Find where the given text appears and provide that cell's center as (x, y) coordinate. 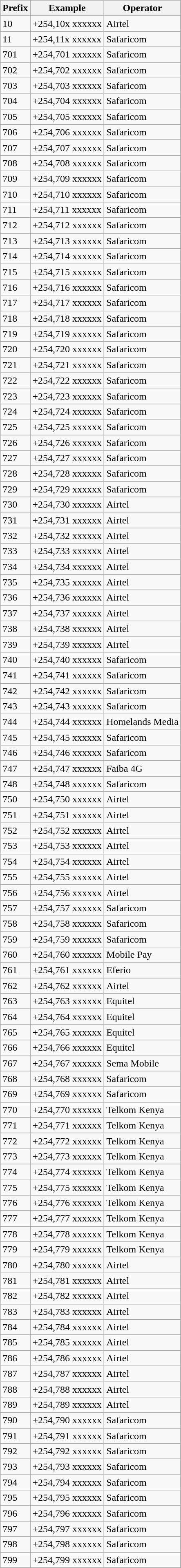
+254,758 xxxxxx (67, 923)
+254,771 xxxxxx (67, 1125)
+254,780 xxxxxx (67, 1265)
+254,734 xxxxxx (67, 567)
+254,703 xxxxxx (67, 86)
+254,786 xxxxxx (67, 1358)
730 (16, 505)
Example (67, 8)
+254,793 xxxxxx (67, 1467)
702 (16, 70)
+254,763 xxxxxx (67, 1001)
+254,761 xxxxxx (67, 970)
706 (16, 132)
+254,726 xxxxxx (67, 442)
+254,790 xxxxxx (67, 1420)
+254,774 xxxxxx (67, 1172)
752 (16, 830)
740 (16, 660)
711 (16, 210)
773 (16, 1156)
+254,782 xxxxxx (67, 1296)
762 (16, 986)
+254,707 xxxxxx (67, 148)
723 (16, 396)
Prefix (16, 8)
708 (16, 163)
714 (16, 256)
756 (16, 892)
747 (16, 769)
754 (16, 861)
718 (16, 318)
772 (16, 1141)
795 (16, 1498)
+254,713 xxxxxx (67, 241)
704 (16, 101)
+254,795 xxxxxx (67, 1498)
732 (16, 536)
+254,797 xxxxxx (67, 1529)
+254,783 xxxxxx (67, 1312)
769 (16, 1094)
757 (16, 908)
+254,756 xxxxxx (67, 892)
761 (16, 970)
+254,701 xxxxxx (67, 55)
+254,731 xxxxxx (67, 520)
+254,743 xxxxxx (67, 707)
707 (16, 148)
798 (16, 1544)
+254,714 xxxxxx (67, 256)
+254,728 xxxxxx (67, 474)
+254,779 xxxxxx (67, 1250)
744 (16, 722)
+254,798 xxxxxx (67, 1544)
+254,744 xxxxxx (67, 722)
782 (16, 1296)
+254,716 xxxxxx (67, 287)
748 (16, 784)
+254,709 xxxxxx (67, 179)
+254,718 xxxxxx (67, 318)
+254,706 xxxxxx (67, 132)
+254,738 xxxxxx (67, 629)
+254,11x xxxxxx (67, 39)
+254,791 xxxxxx (67, 1435)
+254,742 xxxxxx (67, 691)
+254,733 xxxxxx (67, 551)
731 (16, 520)
+254,789 xxxxxx (67, 1405)
741 (16, 675)
793 (16, 1467)
786 (16, 1358)
+254,799 xxxxxx (67, 1560)
746 (16, 753)
+254,741 xxxxxx (67, 675)
768 (16, 1079)
Homelands Media (143, 722)
10 (16, 24)
709 (16, 179)
721 (16, 365)
738 (16, 629)
+254,711 xxxxxx (67, 210)
+254,708 xxxxxx (67, 163)
+254,753 xxxxxx (67, 846)
701 (16, 55)
719 (16, 334)
+254,710 xxxxxx (67, 194)
+254,777 xxxxxx (67, 1219)
767 (16, 1063)
776 (16, 1203)
715 (16, 272)
716 (16, 287)
+254,776 xxxxxx (67, 1203)
+254,760 xxxxxx (67, 955)
751 (16, 815)
+254,755 xxxxxx (67, 877)
+254,719 xxxxxx (67, 334)
781 (16, 1281)
+254,735 xxxxxx (67, 582)
+254,10x xxxxxx (67, 24)
+254,736 xxxxxx (67, 598)
+254,770 xxxxxx (67, 1110)
+254,759 xxxxxx (67, 939)
733 (16, 551)
759 (16, 939)
+254,712 xxxxxx (67, 225)
+254,747 xxxxxx (67, 769)
765 (16, 1032)
+254,764 xxxxxx (67, 1017)
+254,796 xxxxxx (67, 1513)
739 (16, 644)
+254,724 xxxxxx (67, 411)
750 (16, 799)
+254,766 xxxxxx (67, 1048)
Faiba 4G (143, 769)
+254,717 xxxxxx (67, 303)
742 (16, 691)
725 (16, 427)
790 (16, 1420)
764 (16, 1017)
+254,765 xxxxxx (67, 1032)
770 (16, 1110)
+254,751 xxxxxx (67, 815)
778 (16, 1234)
+254,767 xxxxxx (67, 1063)
717 (16, 303)
766 (16, 1048)
736 (16, 598)
728 (16, 474)
+254,792 xxxxxx (67, 1451)
787 (16, 1374)
+254,754 xxxxxx (67, 861)
783 (16, 1312)
784 (16, 1327)
+254,732 xxxxxx (67, 536)
775 (16, 1188)
+254,725 xxxxxx (67, 427)
11 (16, 39)
+254,723 xxxxxx (67, 396)
+254,778 xxxxxx (67, 1234)
710 (16, 194)
779 (16, 1250)
705 (16, 117)
753 (16, 846)
+254,773 xxxxxx (67, 1156)
737 (16, 613)
763 (16, 1001)
729 (16, 489)
724 (16, 411)
+254,781 xxxxxx (67, 1281)
+254,715 xxxxxx (67, 272)
+254,730 xxxxxx (67, 505)
+254,769 xxxxxx (67, 1094)
+254,721 xxxxxx (67, 365)
+254,727 xxxxxx (67, 458)
727 (16, 458)
755 (16, 877)
785 (16, 1343)
+254,752 xxxxxx (67, 830)
Eferio (143, 970)
780 (16, 1265)
+254,704 xxxxxx (67, 101)
+254,729 xxxxxx (67, 489)
+254,768 xxxxxx (67, 1079)
788 (16, 1389)
+254,757 xxxxxx (67, 908)
+254,772 xxxxxx (67, 1141)
Sema Mobile (143, 1063)
+254,740 xxxxxx (67, 660)
+254,794 xxxxxx (67, 1482)
+254,737 xxxxxx (67, 613)
789 (16, 1405)
+254,784 xxxxxx (67, 1327)
758 (16, 923)
743 (16, 707)
+254,775 xxxxxx (67, 1188)
+254,788 xxxxxx (67, 1389)
713 (16, 241)
799 (16, 1560)
+254,746 xxxxxx (67, 753)
771 (16, 1125)
797 (16, 1529)
+254,787 xxxxxx (67, 1374)
+254,720 xxxxxx (67, 349)
+254,748 xxxxxx (67, 784)
+254,702 xxxxxx (67, 70)
+254,785 xxxxxx (67, 1343)
703 (16, 86)
794 (16, 1482)
745 (16, 738)
726 (16, 442)
Operator (143, 8)
777 (16, 1219)
796 (16, 1513)
760 (16, 955)
+254,722 xxxxxx (67, 380)
+254,750 xxxxxx (67, 799)
734 (16, 567)
712 (16, 225)
+254,739 xxxxxx (67, 644)
791 (16, 1435)
Mobile Pay (143, 955)
+254,762 xxxxxx (67, 986)
+254,745 xxxxxx (67, 738)
720 (16, 349)
774 (16, 1172)
722 (16, 380)
792 (16, 1451)
+254,705 xxxxxx (67, 117)
735 (16, 582)
